Search for the cell housing the specified text and yield its (x, y) center coordinate. 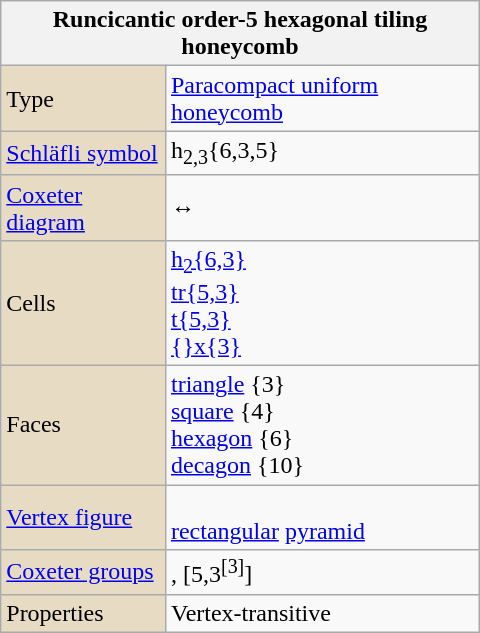
h2{6,3} tr{5,3} t{5,3} {}x{3} (322, 302)
Schläfli symbol (84, 153)
Faces (84, 426)
Vertex-transitive (322, 613)
h2,3{6,3,5} (322, 153)
↔ (322, 208)
Properties (84, 613)
, [5,3[3]] (322, 572)
Cells (84, 302)
Paracompact uniform honeycomb (322, 98)
Runcicantic order-5 hexagonal tiling honeycomb (240, 34)
triangle {3}square {4}hexagon {6}decagon {10} (322, 426)
rectangular pyramid (322, 518)
Type (84, 98)
Vertex figure (84, 518)
Coxeter diagram (84, 208)
Coxeter groups (84, 572)
